Pinpoint the cell where the given text exists, returning its [X, Y] midpoint coordinate. 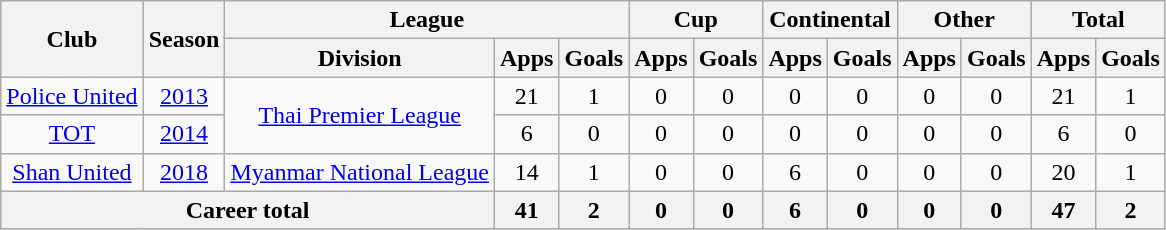
Shan United [72, 172]
League [427, 20]
Thai Premier League [360, 115]
2018 [184, 172]
Division [360, 58]
Police United [72, 96]
2014 [184, 134]
Total [1098, 20]
41 [527, 210]
47 [1063, 210]
TOT [72, 134]
Myanmar National League [360, 172]
Cup [696, 20]
Other [964, 20]
Club [72, 39]
Continental [830, 20]
14 [527, 172]
Season [184, 39]
20 [1063, 172]
2013 [184, 96]
Career total [248, 210]
